Return the [X, Y] coordinate for the center point of the cell that contains the specified text.  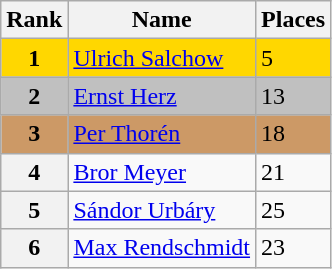
Bror Meyer [162, 172]
23 [294, 248]
2 [34, 96]
Ernst Herz [162, 96]
Rank [34, 20]
Name [162, 20]
Sándor Urbáry [162, 210]
Per Thorén [162, 134]
1 [34, 58]
Places [294, 20]
18 [294, 134]
Max Rendschmidt [162, 248]
Ulrich Salchow [162, 58]
25 [294, 210]
4 [34, 172]
21 [294, 172]
13 [294, 96]
3 [34, 134]
6 [34, 248]
